Identify which cell holds the provided text, then report its [X, Y] central coordinate. 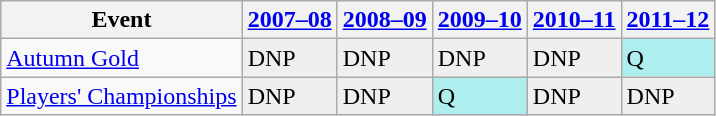
Autumn Gold [122, 58]
2009–10 [480, 20]
2008–09 [384, 20]
Players' Championships [122, 96]
2010–11 [574, 20]
Event [122, 20]
2007–08 [290, 20]
2011–12 [668, 20]
